Find where the given text appears and provide that cell's center as [X, Y] coordinate. 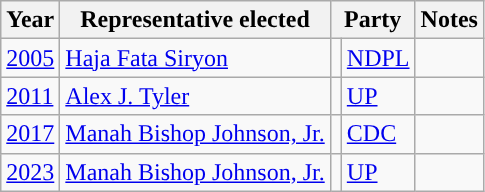
2017 [30, 134]
Representative elected [195, 20]
Haja Fata Siryon [195, 58]
NDPL [378, 58]
2011 [30, 96]
2005 [30, 58]
Party [372, 20]
Alex J. Tyler [195, 96]
Year [30, 20]
2023 [30, 172]
Notes [449, 20]
CDC [378, 134]
